Pinpoint the cell where the given text exists, returning its [x, y] midpoint coordinate. 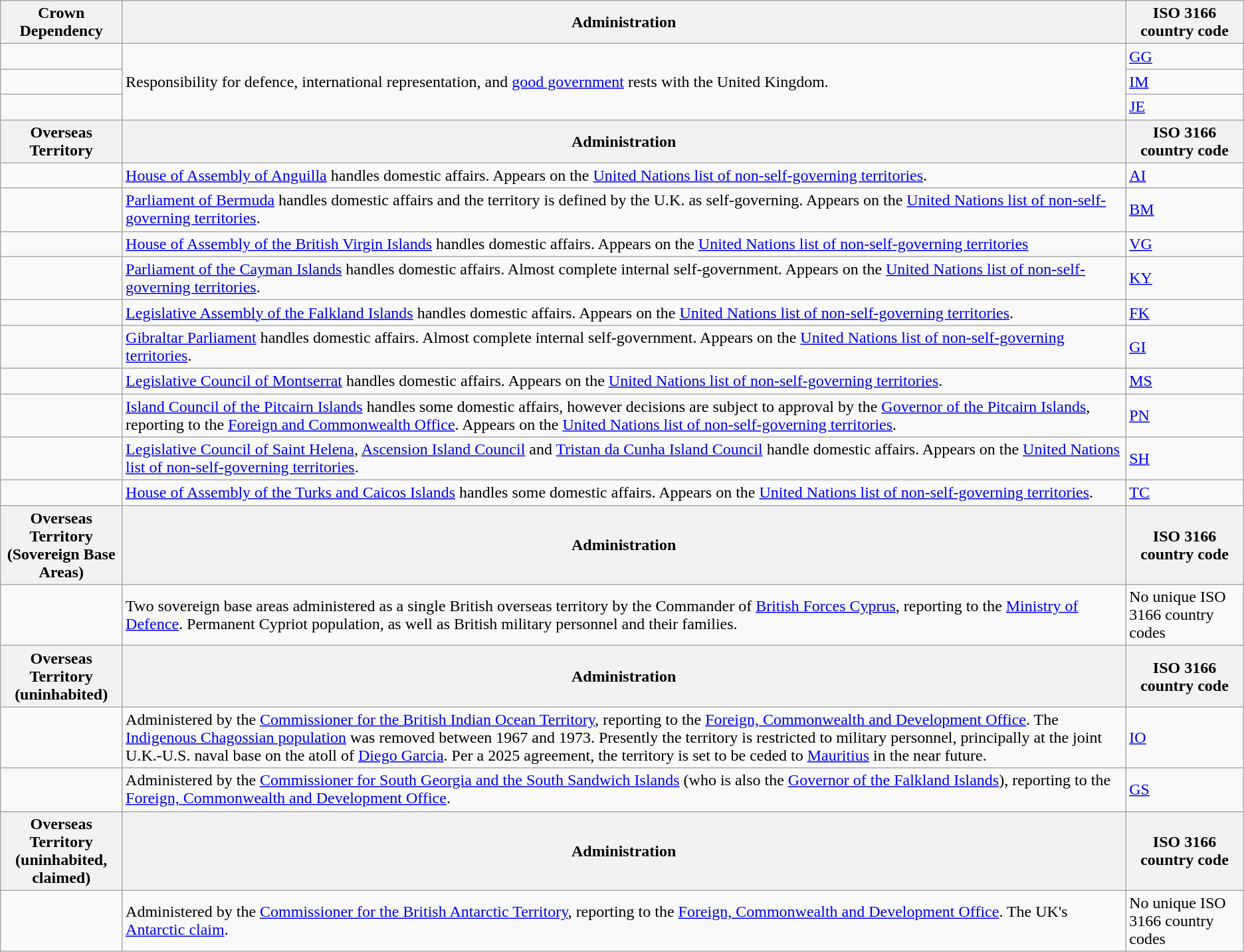
Legislative Council of Montserrat handles domestic affairs. Appears on the United Nations list of non-self-governing territories. [624, 381]
MS [1185, 381]
House of Assembly of Anguilla handles domestic affairs. Appears on the United Nations list of non-self-governing territories. [624, 175]
Overseas Territory(Sovereign Base Areas) [61, 545]
PN [1185, 415]
KY [1185, 278]
JE [1185, 107]
GI [1185, 347]
TC [1185, 493]
IO [1185, 737]
GS [1185, 789]
IM [1185, 82]
Overseas Territory [61, 141]
Crown Dependency [61, 23]
SH [1185, 458]
Legislative Assembly of the Falkland Islands handles domestic affairs. Appears on the United Nations list of non-self-governing territories. [624, 312]
AI [1185, 175]
House of Assembly of the British Virgin Islands handles domestic affairs. Appears on the United Nations list of non-self-governing territories [624, 244]
BM [1185, 210]
VG [1185, 244]
Overseas Territory(uninhabited) [61, 676]
FK [1185, 312]
Responsibility for defence, international representation, and good government rests with the United Kingdom. [624, 82]
GG [1185, 56]
Overseas Territory(uninhabited, claimed) [61, 850]
